Capture the cell that displays the provided text and extract its [X, Y] central coordinate. 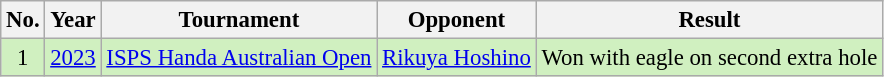
Rikuya Hoshino [456, 58]
Year [73, 20]
1 [23, 58]
2023 [73, 58]
Tournament [239, 20]
No. [23, 20]
Opponent [456, 20]
Result [710, 20]
Won with eagle on second extra hole [710, 58]
ISPS Handa Australian Open [239, 58]
